Search for the cell housing the specified text and yield its [x, y] center coordinate. 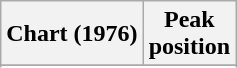
Peakposition [189, 34]
Chart (1976) [72, 34]
